Pinpoint the cell where the given text exists, returning its (x, y) midpoint coordinate. 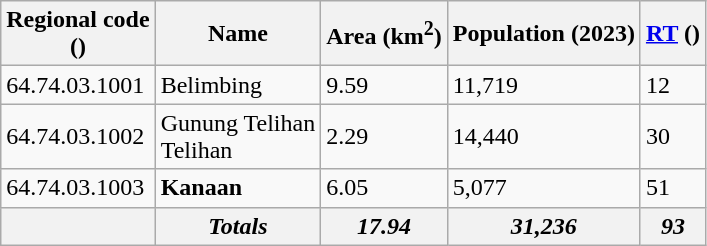
12 (672, 85)
17.94 (384, 226)
2.29 (384, 136)
9.59 (384, 85)
14,440 (544, 136)
93 (672, 226)
Kanaan (238, 188)
11,719 (544, 85)
6.05 (384, 188)
5,077 (544, 188)
Belimbing (238, 85)
RT () (672, 34)
64.74.03.1002 (78, 136)
31,236 (544, 226)
30 (672, 136)
Name (238, 34)
64.74.03.1003 (78, 188)
Population (2023) (544, 34)
64.74.03.1001 (78, 85)
Gunung TelihanTelihan (238, 136)
Area (km2) (384, 34)
Totals (238, 226)
51 (672, 188)
Regional code() (78, 34)
